From the cell containing the given text, extract its center point as (x, y) coordinate. 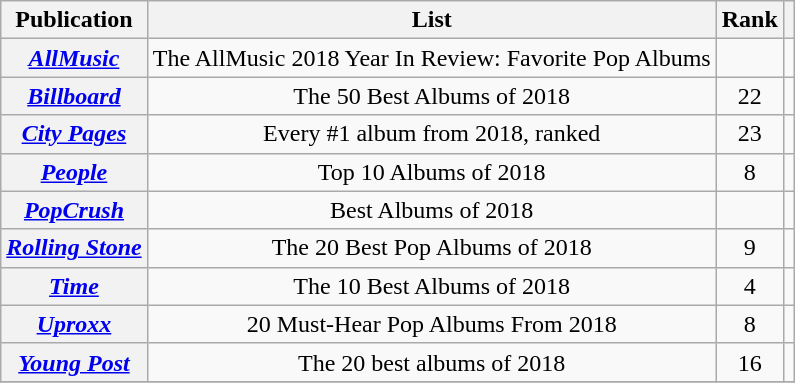
The AllMusic 2018 Year In Review: Favorite Pop Albums (432, 58)
Billboard (74, 96)
Rolling Stone (74, 248)
The 50 Best Albums of 2018 (432, 96)
22 (750, 96)
The 20 best albums of 2018 (432, 362)
Young Post (74, 362)
Time (74, 286)
Publication (74, 20)
The 20 Best Pop Albums of 2018 (432, 248)
People (74, 172)
List (432, 20)
The 10 Best Albums of 2018 (432, 286)
20 Must-Hear Pop Albums From 2018 (432, 324)
Every #1 album from 2018, ranked (432, 134)
PopCrush (74, 210)
Top 10 Albums of 2018 (432, 172)
9 (750, 248)
Best Albums of 2018 (432, 210)
Rank (750, 20)
23 (750, 134)
Uproxx (74, 324)
AllMusic (74, 58)
4 (750, 286)
City Pages (74, 134)
16 (750, 362)
